Detect which cell encompasses the target text, then output its (x, y) center coordinate. 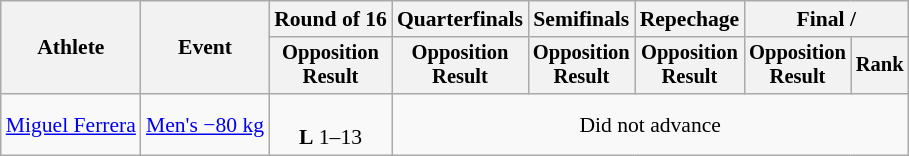
Athlete (71, 48)
Men's −80 kg (205, 124)
Round of 16 (330, 19)
Semifinals (582, 19)
Quarterfinals (460, 19)
Rank (880, 66)
Miguel Ferrera (71, 124)
L 1–13 (330, 124)
Event (205, 48)
Repechage (690, 19)
Final / (826, 19)
Did not advance (650, 124)
